Determine the [X, Y] coordinate at the center of the cell enclosing the given text.  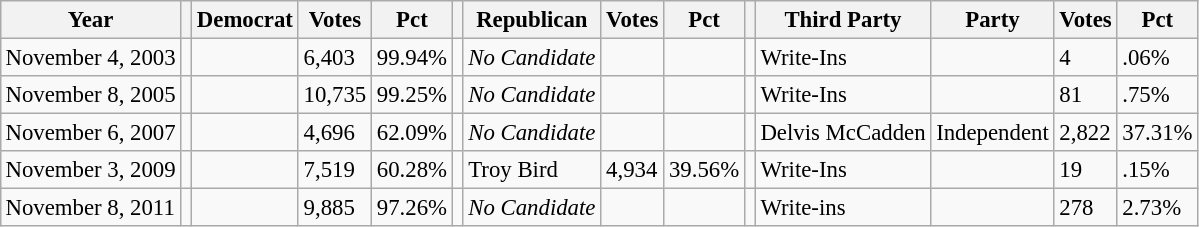
19 [1086, 170]
Republican [532, 20]
November 4, 2003 [90, 57]
November 8, 2011 [90, 208]
99.25% [412, 95]
39.56% [704, 170]
10,735 [334, 95]
Write-ins [843, 208]
.75% [1158, 95]
Democrat [246, 20]
4,696 [334, 133]
Party [992, 20]
9,885 [334, 208]
2.73% [1158, 208]
.06% [1158, 57]
November 6, 2007 [90, 133]
37.31% [1158, 133]
4 [1086, 57]
7,519 [334, 170]
97.26% [412, 208]
62.09% [412, 133]
Delvis McCadden [843, 133]
November 3, 2009 [90, 170]
Independent [992, 133]
.15% [1158, 170]
6,403 [334, 57]
60.28% [412, 170]
99.94% [412, 57]
4,934 [632, 170]
November 8, 2005 [90, 95]
278 [1086, 208]
Third Party [843, 20]
81 [1086, 95]
Year [90, 20]
Troy Bird [532, 170]
2,822 [1086, 133]
